Return (x, y) of the center of cell containing provided text 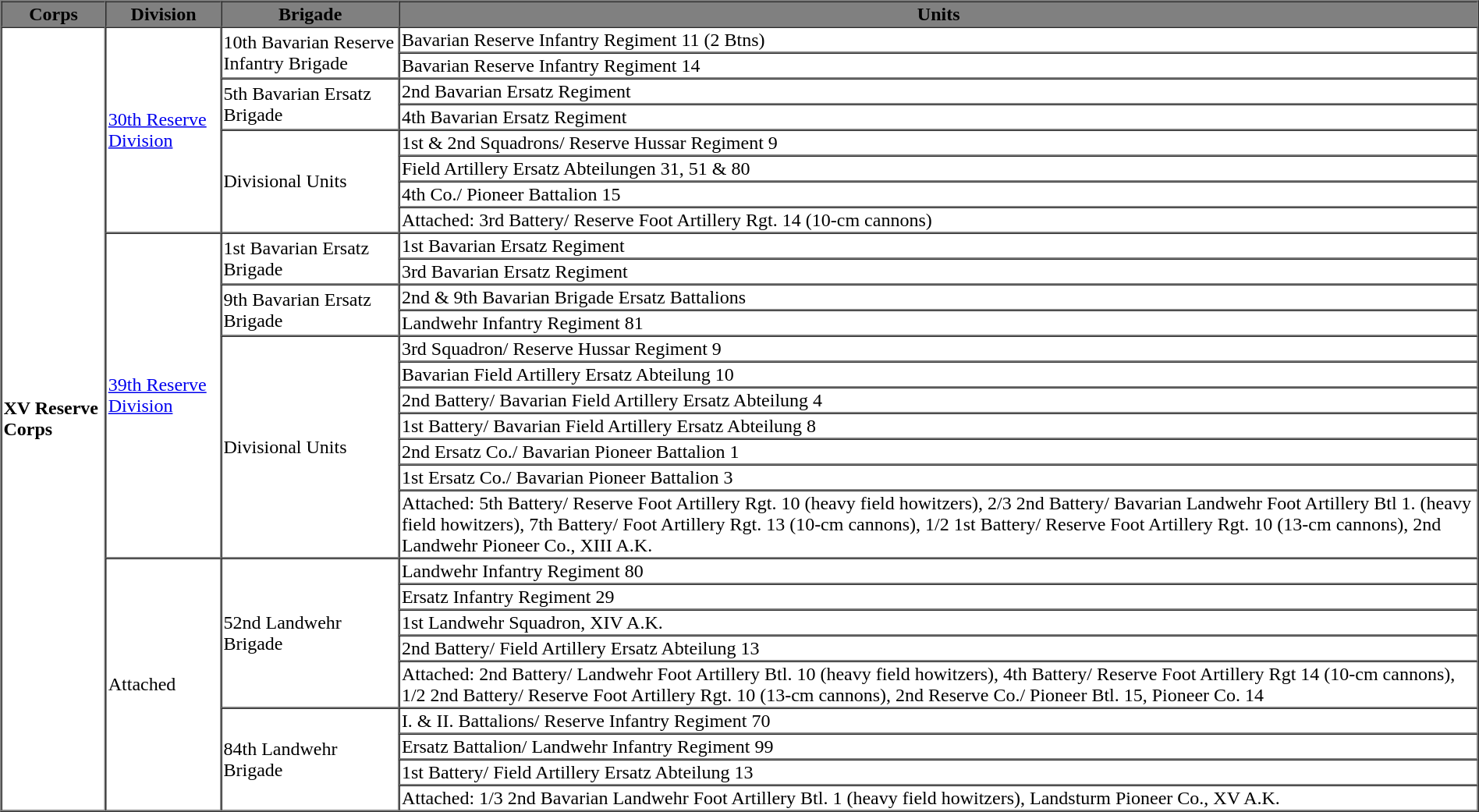
Brigade (310, 14)
3rd Bavarian Ersatz Regiment (939, 271)
2nd & 9th Bavarian Brigade Ersatz Battalions (939, 296)
1st & 2nd Squadrons/ Reserve Hussar Regiment 9 (939, 142)
1st Battery/ Bavarian Field Artillery Ersatz Abteilung 8 (939, 426)
Division (164, 14)
9th Bavarian Ersatz Brigade (310, 310)
Field Artillery Ersatz Abteilungen 31, 51 & 80 (939, 168)
Bavarian Reserve Infantry Regiment 14 (939, 66)
Attached (164, 685)
4th Bavarian Ersatz Regiment (939, 117)
39th Reserve Division (164, 395)
Landwehr Infantry Regiment 80 (939, 571)
Bavarian Reserve Infantry Regiment 11 (2 Btns) (939, 39)
2nd Ersatz Co./ Bavarian Pioneer Battalion 1 (939, 451)
2nd Battery/ Bavarian Field Artillery Ersatz Abteilung 4 (939, 399)
3rd Squadron/ Reserve Hussar Regiment 9 (939, 348)
1st Landwehr Squadron, XIV A.K. (939, 622)
5th Bavarian Ersatz Brigade (310, 104)
4th Co./ Pioneer Battalion 15 (939, 193)
2nd Battery/ Field Artillery Ersatz Abteilung 13 (939, 647)
84th Landwehr Brigade (310, 760)
XV Reserve Corps (54, 418)
I. & II. Battalions/ Reserve Infantry Regiment 70 (939, 721)
1st Bavarian Ersatz Regiment (939, 245)
Landwehr Infantry Regiment 81 (939, 323)
Attached: 1/3 2nd Bavarian Landwehr Foot Artillery Btl. 1 (heavy field howitzers), Landsturm Pioneer Co., XV A.K. (939, 797)
Ersatz Battalion/ Landwehr Infantry Regiment 99 (939, 746)
10th Bavarian Reserve Infantry Brigade (310, 52)
1st Ersatz Co./ Bavarian Pioneer Battalion 3 (939, 477)
Ersatz Infantry Regiment 29 (939, 596)
Corps (54, 14)
Units (939, 14)
Bavarian Field Artillery Ersatz Abteilung 10 (939, 374)
30th Reserve Division (164, 129)
Attached: 3rd Battery/ Reserve Foot Artillery Rgt. 14 (10-cm cannons) (939, 220)
52nd Landwehr Brigade (310, 633)
2nd Bavarian Ersatz Regiment (939, 90)
1st Bavarian Ersatz Brigade (310, 258)
1st Battery/ Field Artillery Ersatz Abteilung 13 (939, 772)
